Extract the [x, y] coordinate from the center of the cell holding the provided text.  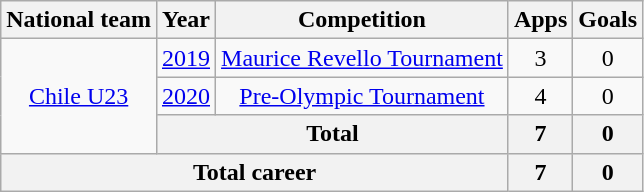
Total career [255, 172]
Competition [362, 20]
4 [540, 96]
National team [79, 20]
2019 [186, 58]
Pre-Olympic Tournament [362, 96]
Goals [608, 20]
Apps [540, 20]
Year [186, 20]
Total [332, 134]
Maurice Revello Tournament [362, 58]
2020 [186, 96]
Chile U23 [79, 96]
3 [540, 58]
